Identify which cell holds the provided text, then report its [X, Y] central coordinate. 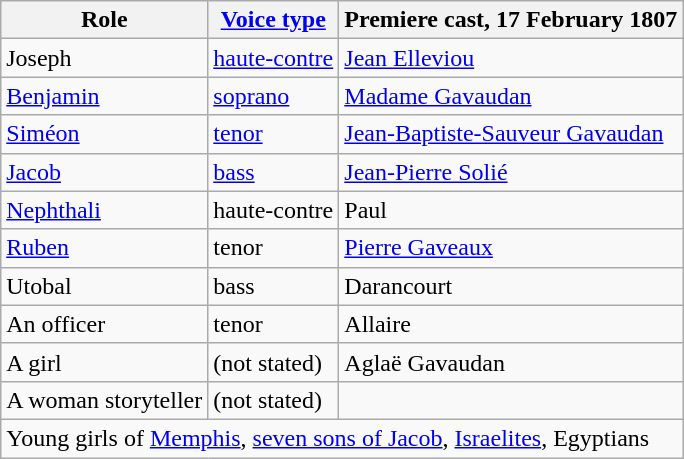
An officer [104, 324]
A girl [104, 362]
Allaire [511, 324]
Nephthali [104, 210]
Paul [511, 210]
Voice type [274, 20]
Ruben [104, 248]
soprano [274, 96]
A woman storyteller [104, 400]
Madame Gavaudan [511, 96]
Young girls of Memphis, seven sons of Jacob, Israelites, Egyptians [342, 438]
Premiere cast, 17 February 1807 [511, 20]
Jacob [104, 172]
Darancourt [511, 286]
Pierre Gaveaux [511, 248]
Utobal [104, 286]
Jean-Baptiste-Sauveur Gavaudan [511, 134]
Joseph [104, 58]
Aglaë Gavaudan [511, 362]
Jean-Pierre Solié [511, 172]
Benjamin [104, 96]
Role [104, 20]
Jean Elleviou [511, 58]
Siméon [104, 134]
